Return [X, Y] of the center of cell containing provided text 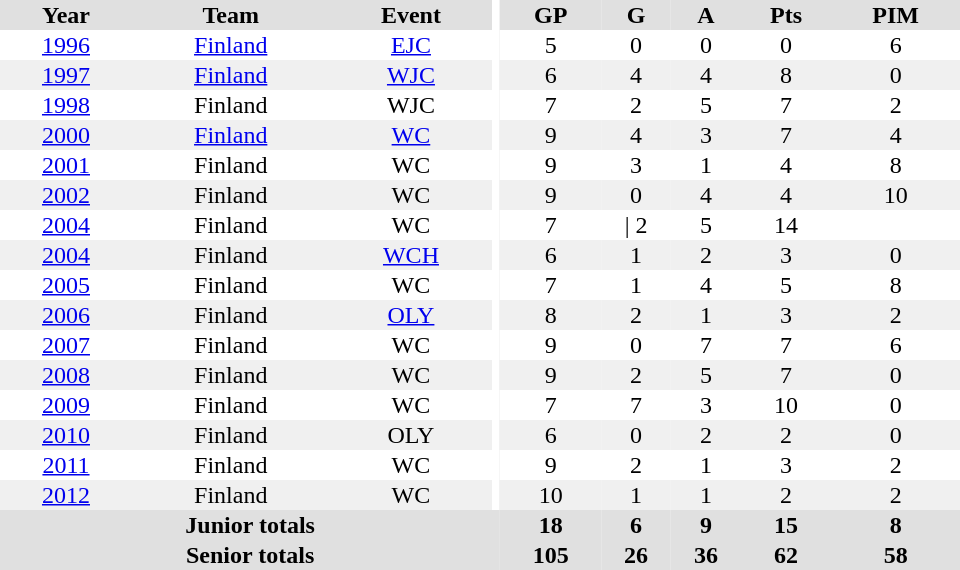
2011 [66, 465]
2001 [66, 165]
Junior totals [250, 525]
Year [66, 15]
105 [550, 555]
15 [786, 525]
Senior totals [250, 555]
G [636, 15]
2008 [66, 375]
Event [410, 15]
2007 [66, 345]
58 [896, 555]
2006 [66, 315]
2000 [66, 135]
36 [706, 555]
Pts [786, 15]
A [706, 15]
| 2 [636, 225]
EJC [410, 45]
PIM [896, 15]
18 [550, 525]
2002 [66, 195]
2012 [66, 495]
1996 [66, 45]
WCH [410, 255]
14 [786, 225]
26 [636, 555]
Team [231, 15]
1998 [66, 105]
2009 [66, 405]
2010 [66, 435]
2005 [66, 285]
GP [550, 15]
1997 [66, 75]
62 [786, 555]
